Extract the [x, y] coordinate from the center of the cell holding the provided text.  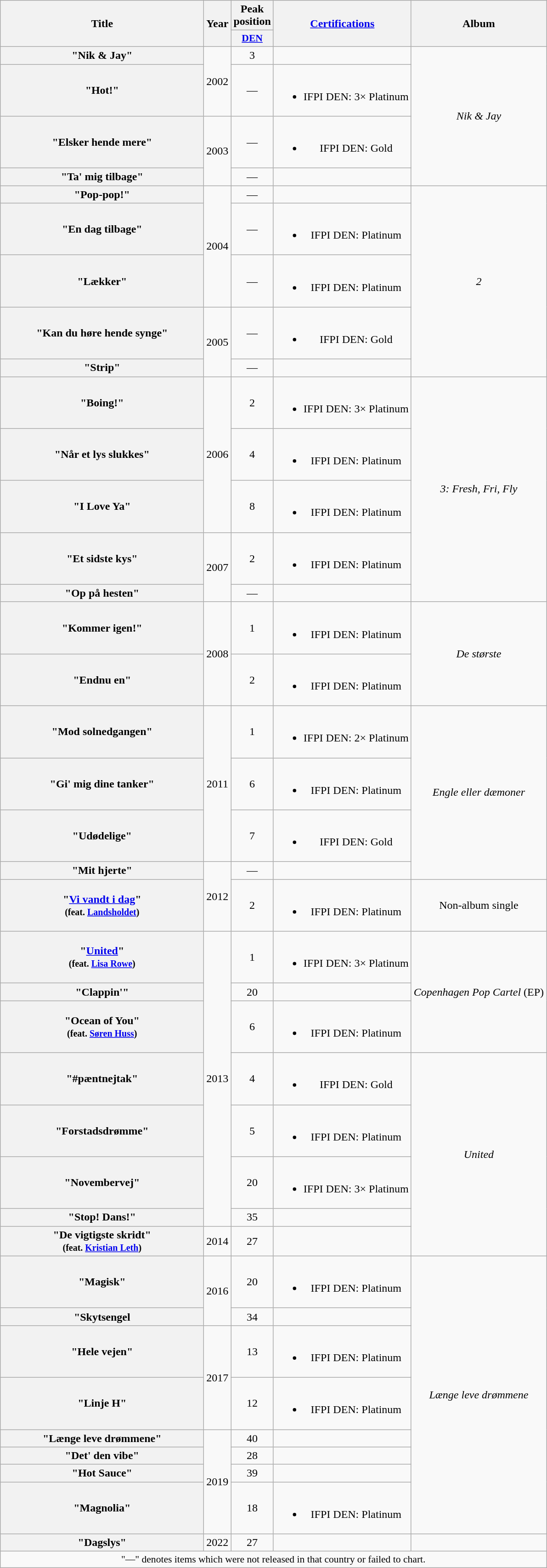
34 [252, 1317]
"De vigtigste skridt"(feat. Kristian Leth) [102, 1241]
Peakposition [252, 16]
2019 [218, 1482]
2002 [218, 81]
"#pæntnejtak" [102, 1078]
Nik & Jay [479, 116]
Album [479, 24]
DEN [252, 39]
"Længe leve drømmene" [102, 1438]
3: Fresh, Fri, Fly [479, 489]
2008 [218, 654]
"Vi vandt i dag"(feat. Landsholdet) [102, 906]
"Elsker hende mere" [102, 143]
2012 [218, 896]
"Pop-pop!" [102, 194]
12 [252, 1403]
"Kan du høre hende synge" [102, 333]
28 [252, 1456]
"Op på hesten" [102, 593]
Year [218, 24]
"United"(feat. Lisa Rowe) [102, 957]
2007 [218, 567]
40 [252, 1438]
"Nik & Jay" [102, 55]
De største [479, 654]
2013 [218, 1078]
2017 [218, 1377]
"Skytsengel [102, 1317]
"Et sidste kys" [102, 558]
United [479, 1154]
"Mod solnedgangen" [102, 732]
"Gi' mig dine tanker" [102, 783]
"Mit hjerte" [102, 871]
"Boing!" [102, 403]
18 [252, 1508]
"Dagslys" [102, 1543]
35 [252, 1217]
"Endnu en" [102, 679]
"Magisk" [102, 1282]
7 [252, 836]
"Strip" [102, 368]
"Ta' mig tilbage" [102, 177]
"Magnolia" [102, 1508]
13 [252, 1351]
IFPI DEN: 2× Platinum [342, 732]
"Kommer igen!" [102, 628]
"Linje H" [102, 1403]
"Clappin'" [102, 992]
"Hele vejen" [102, 1351]
2014 [218, 1241]
Title [102, 24]
Certifications [342, 24]
5 [252, 1131]
2003 [218, 151]
2016 [218, 1291]
"I Love Ya" [102, 507]
"Hot!" [102, 90]
3 [252, 55]
"Hot Sauce" [102, 1473]
8 [252, 507]
"Lækker" [102, 281]
"Ocean of You"(feat. Søren Huss) [102, 1027]
"Forstadsdrømme" [102, 1131]
"Udødelige" [102, 836]
"—" denotes items which were not released in that country or failed to chart. [274, 1560]
39 [252, 1473]
Længe leve drømmene [479, 1395]
2006 [218, 454]
"Stop! Dans!" [102, 1217]
2011 [218, 783]
2022 [218, 1543]
"Novembervej" [102, 1182]
2004 [218, 246]
"Det' den vibe" [102, 1456]
"Når et lys slukkes" [102, 454]
2005 [218, 342]
"En dag tilbage" [102, 229]
Engle eller dæmoner [479, 793]
Copenhagen Pop Cartel (EP) [479, 992]
Non-album single [479, 906]
